Scan for the cell matching the given text and deliver its (x, y) coordinate at center. 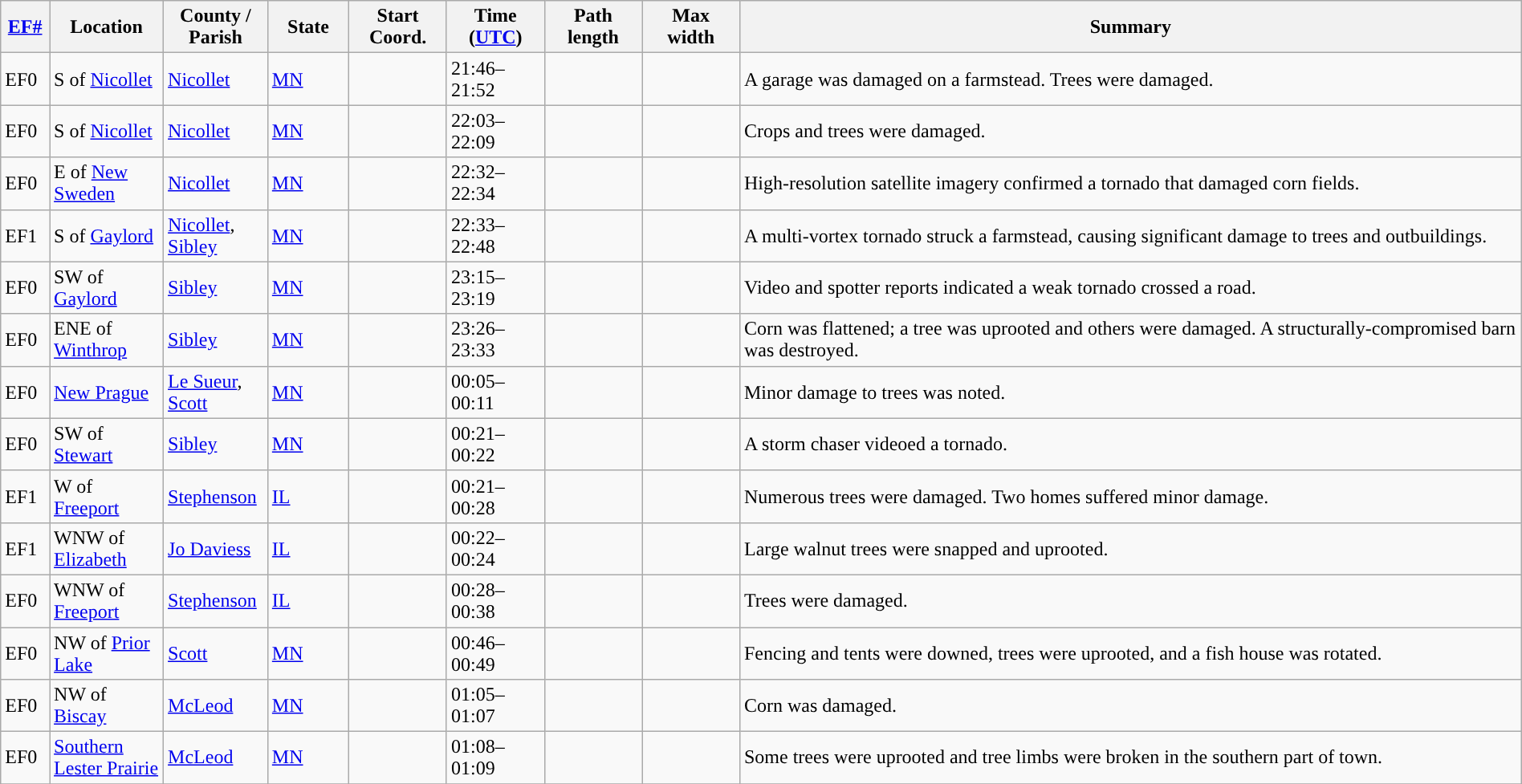
22:03–22:09 (495, 132)
00:05–00:11 (495, 392)
State (308, 27)
Some trees were uprooted and tree limbs were broken in the southern part of town. (1130, 758)
High-resolution satellite imagery confirmed a tornado that damaged corn fields. (1130, 183)
Max width (691, 27)
County / Parish (216, 27)
SW of Gaylord (107, 287)
NW of Prior Lake (107, 653)
WNW of Elizabeth (107, 549)
Location (107, 27)
EF# (26, 27)
A storm chaser videoed a tornado. (1130, 445)
00:46–00:49 (495, 653)
Path length (593, 27)
01:08–01:09 (495, 758)
23:15–23:19 (495, 287)
Jo Daviess (216, 549)
NW of Biscay (107, 706)
SW of Stewart (107, 445)
23:26–23:33 (495, 340)
Numerous trees were damaged. Two homes suffered minor damage. (1130, 496)
21:46–21:52 (495, 79)
Scott (216, 653)
01:05–01:07 (495, 706)
00:22–00:24 (495, 549)
22:33–22:48 (495, 236)
Start Coord. (398, 27)
New Prague (107, 392)
Corn was flattened; a tree was uprooted and others were damaged. A structurally-compromised barn was destroyed. (1130, 340)
Summary (1130, 27)
Video and spotter reports indicated a weak tornado crossed a road. (1130, 287)
00:21–00:22 (495, 445)
W of Freeport (107, 496)
Southern Lester Prairie (107, 758)
22:32–22:34 (495, 183)
00:21–00:28 (495, 496)
00:28–00:38 (495, 600)
E of New Sweden (107, 183)
WNW of Freeport (107, 600)
Minor damage to trees was noted. (1130, 392)
Fencing and tents were downed, trees were uprooted, and a fish house was rotated. (1130, 653)
Large walnut trees were snapped and uprooted. (1130, 549)
Le Sueur, Scott (216, 392)
A multi-vortex tornado struck a farmstead, causing significant damage to trees and outbuildings. (1130, 236)
Corn was damaged. (1130, 706)
A garage was damaged on a farmstead. Trees were damaged. (1130, 79)
Time (UTC) (495, 27)
S of Gaylord (107, 236)
Nicollet, Sibley (216, 236)
ENE of Winthrop (107, 340)
Trees were damaged. (1130, 600)
Crops and trees were damaged. (1130, 132)
